For the text-containing cell, return its midpoint in [X, Y] coordinate format. 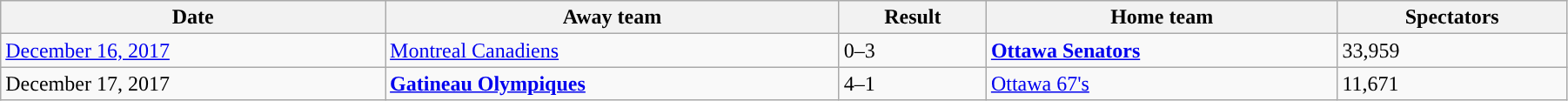
Date [193, 17]
4–1 [912, 84]
December 16, 2017 [193, 50]
Montreal Canadiens [613, 50]
33,959 [1451, 50]
Result [912, 17]
Ottawa 67's [1162, 84]
0–3 [912, 50]
Home team [1162, 17]
11,671 [1451, 84]
Gatineau Olympiques [613, 84]
Spectators [1451, 17]
Away team [613, 17]
December 17, 2017 [193, 84]
Ottawa Senators [1162, 50]
